Search for the cell housing the specified text and yield its (X, Y) center coordinate. 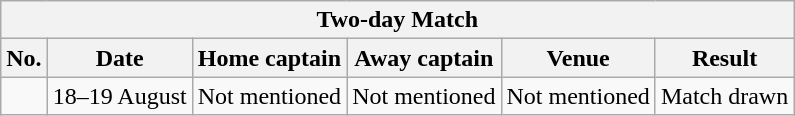
Date (120, 58)
Match drawn (724, 96)
Home captain (269, 58)
Result (724, 58)
No. (24, 58)
Venue (578, 58)
Away captain (424, 58)
18–19 August (120, 96)
Two-day Match (398, 20)
